Capture the cell that displays the provided text and extract its (x, y) central coordinate. 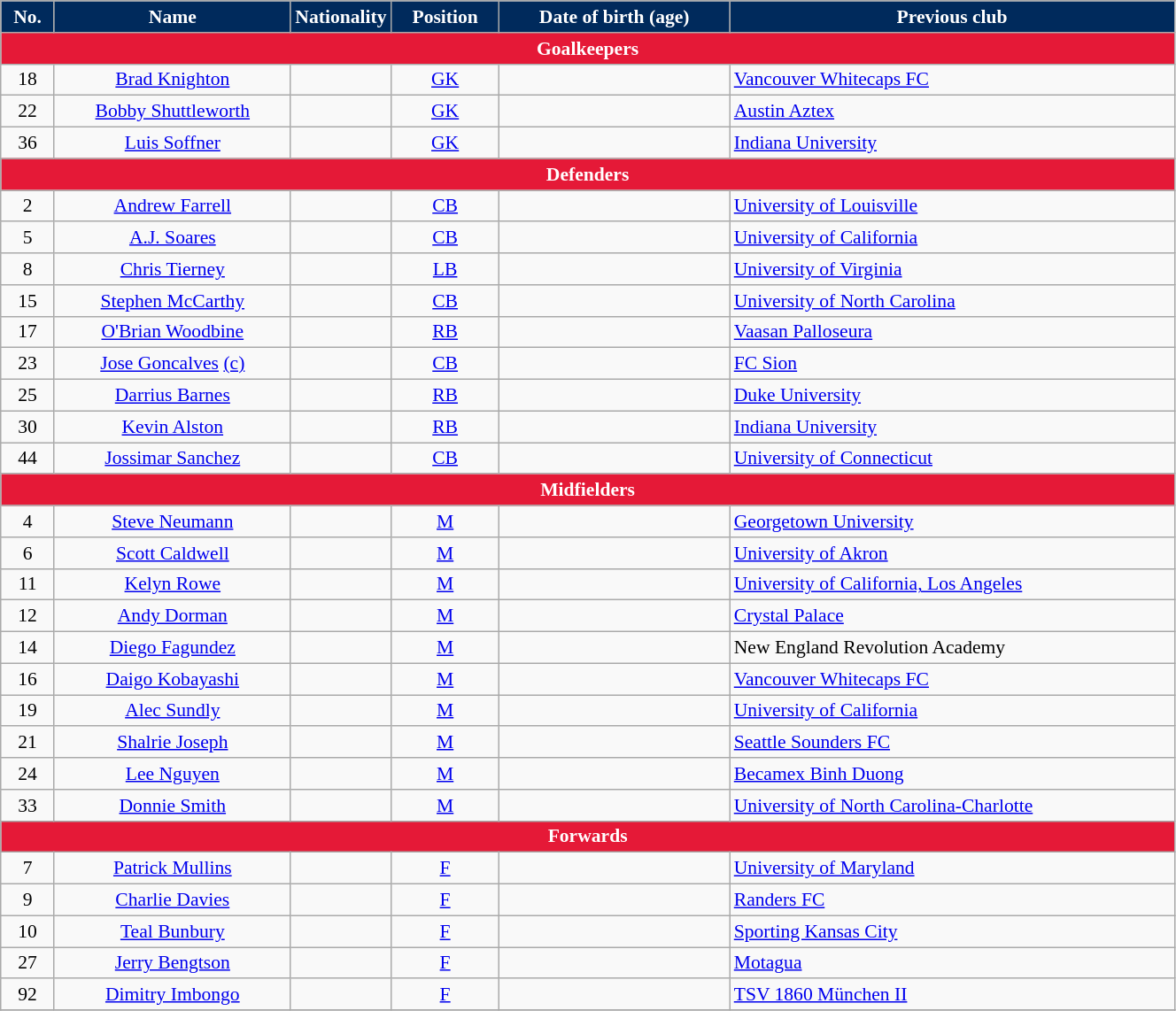
Andrew Farrell (172, 206)
Goalkeepers (588, 49)
University of North Carolina (953, 301)
Jerry Bengtson (172, 963)
TSV 1860 München II (953, 995)
Shalrie Joseph (172, 743)
18 (28, 80)
Duke University (953, 396)
No. (28, 17)
Stephen McCarthy (172, 301)
New England Revolution Academy (953, 648)
23 (28, 364)
10 (28, 931)
Brad Knighton (172, 80)
92 (28, 995)
Name (172, 17)
Motagua (953, 963)
36 (28, 143)
University of Louisville (953, 206)
FC Sion (953, 364)
Vaasan Palloseura (953, 332)
Defenders (588, 174)
Crystal Palace (953, 616)
27 (28, 963)
University of Virginia (953, 269)
Kevin Alston (172, 427)
44 (28, 459)
University of California, Los Angeles (953, 584)
Lee Nguyen (172, 774)
Jose Goncalves (c) (172, 364)
Alec Sundly (172, 711)
University of Connecticut (953, 459)
University of Maryland (953, 868)
Austin Aztex (953, 112)
12 (28, 616)
Kelyn Rowe (172, 584)
Date of birth (age) (615, 17)
LB (445, 269)
15 (28, 301)
Chris Tierney (172, 269)
Steve Neumann (172, 521)
Bobby Shuttleworth (172, 112)
25 (28, 396)
9 (28, 900)
8 (28, 269)
21 (28, 743)
Previous club (953, 17)
Andy Dorman (172, 616)
11 (28, 584)
Forwards (588, 837)
Teal Bunbury (172, 931)
Daigo Kobayashi (172, 679)
Patrick Mullins (172, 868)
2 (28, 206)
A.J. Soares (172, 238)
Sporting Kansas City (953, 931)
Scott Caldwell (172, 553)
Darrius Barnes (172, 396)
Georgetown University (953, 521)
Midfielders (588, 490)
O'Brian Woodbine (172, 332)
5 (28, 238)
17 (28, 332)
Diego Fagundez (172, 648)
33 (28, 806)
University of North Carolina-Charlotte (953, 806)
14 (28, 648)
Jossimar Sanchez (172, 459)
4 (28, 521)
6 (28, 553)
Donnie Smith (172, 806)
Seattle Sounders FC (953, 743)
Position (445, 17)
22 (28, 112)
University of Akron (953, 553)
30 (28, 427)
Randers FC (953, 900)
16 (28, 679)
Luis Soffner (172, 143)
24 (28, 774)
19 (28, 711)
Charlie Davies (172, 900)
Becamex Binh Duong (953, 774)
Dimitry Imbongo (172, 995)
Nationality (340, 17)
7 (28, 868)
